Locate the cell with the specified text and output its (X, Y) center coordinate. 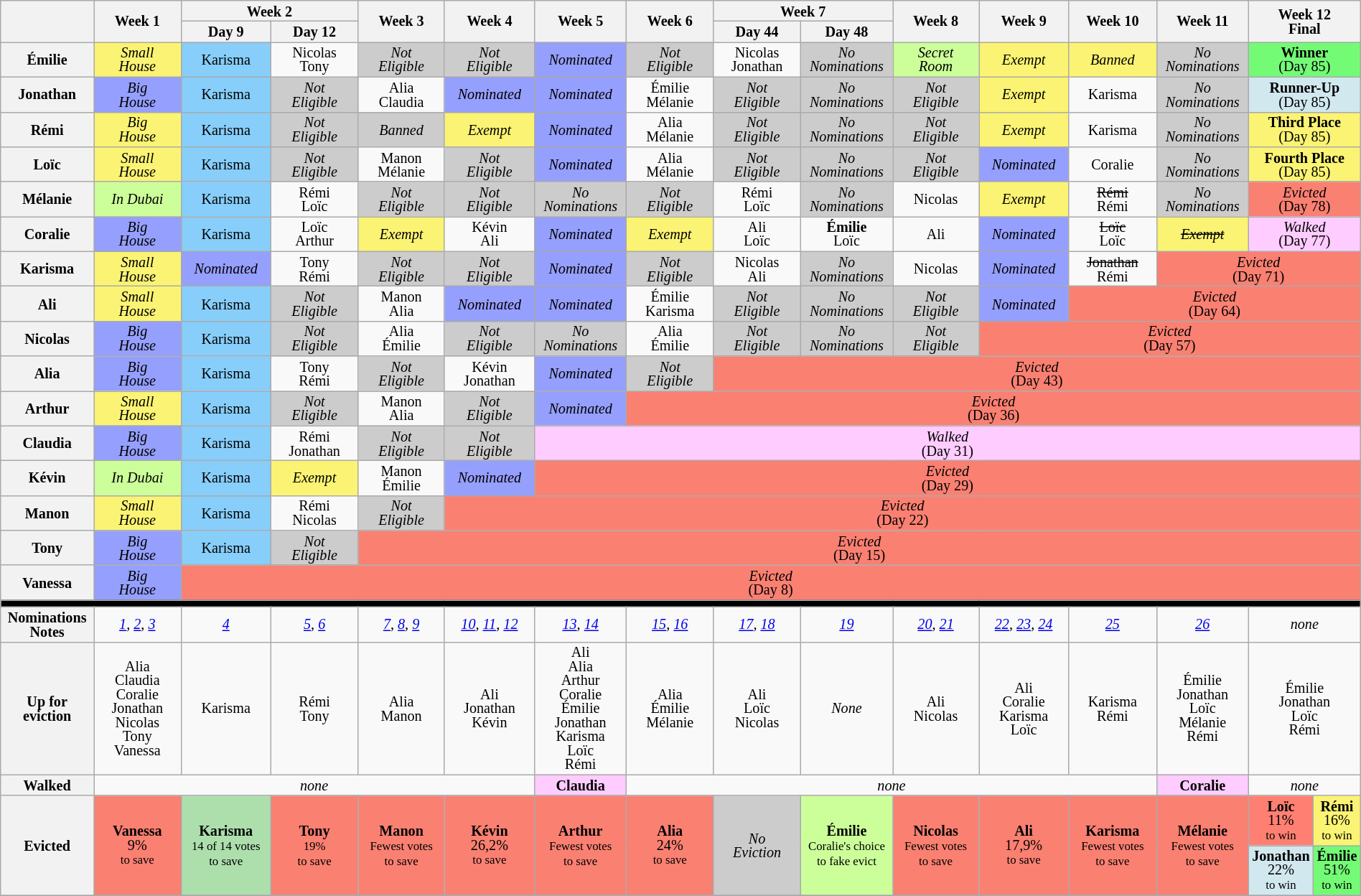
Day 9 (225, 32)
MélanieFewest votesto save (1202, 846)
ÉmilieJonathanLoïcRémi (1304, 708)
AliaClaudia (401, 95)
Runner-Up(Day 85) (1304, 95)
Week 11 (1202, 22)
Evicted(Day 8) (771, 583)
ÉmilieLoïc (846, 234)
Mélanie (47, 200)
NominationsNotes (47, 625)
Week 3 (401, 22)
AliaClaudiaCoralieJonathanNicolasTonyVanessa (137, 708)
Rémi16%to win (1337, 821)
ManonÉmilie (401, 478)
Ali17,9%to save (1024, 846)
Karisma14 of 14 votesto save (225, 846)
Evicted(Day 29) (948, 478)
Week 12Final (1304, 22)
Fourth Place(Day 85) (1304, 165)
RémiNicolas (314, 514)
Evicted (47, 846)
AliNicolas (936, 708)
Walked(Day 31) (948, 444)
AliaManon (401, 708)
LoïcArthur (314, 234)
4 (225, 625)
Evicted(Day 36) (993, 409)
AliJonathanKévin (490, 708)
Week 10 (1113, 22)
Evicted(Day 64) (1215, 304)
Vanessa9%to save (137, 846)
Week 2 (270, 11)
15, 16 (670, 625)
Week 8 (936, 22)
ÉmilieKarisma (670, 304)
AliLoïcNicolas (757, 708)
NicolasTony (314, 60)
22, 23, 24 (1024, 625)
25 (1113, 625)
AliCoralieKarismaLoïc (1024, 708)
ManonMélanie (401, 165)
NoEviction (757, 846)
AliAliaArthurCoralieÉmilieJonathanKarismaLoïcRémi (580, 708)
19 (846, 625)
KarismaFewest votesto save (1113, 846)
Alia24%to save (670, 846)
RémiRémi (1113, 200)
Walked (47, 785)
10, 11, 12 (490, 625)
Jonathan (47, 95)
AliaÉmilieMélanie (670, 708)
Émilie51%to win (1337, 871)
Vanessa (47, 583)
1, 2, 3 (137, 625)
Walked(Day 77) (1304, 234)
Rémi (47, 129)
Tony19% to save (314, 846)
Winner(Day 85) (1304, 60)
Evicted(Day 15) (859, 549)
20, 21 (936, 625)
Week 5 (580, 22)
Jonathan22%to win (1281, 871)
Evicted(Day 57) (1170, 339)
Week 7 (803, 11)
Evicted(Day 22) (902, 514)
ÉmilieCoralie's choiceto fake evict (846, 846)
JonathanRémi (1113, 270)
KarismaRémi (1113, 708)
Loïc (47, 165)
AliLoïc (757, 234)
13, 14 (580, 625)
NicolasFewest votesto save (936, 846)
Day 44 (757, 32)
ManonFewest votesto save (401, 846)
None (846, 708)
LoïcLoïc (1113, 234)
Tony (47, 549)
Week 4 (490, 22)
SecretRoom (936, 60)
KévinAli (490, 234)
ÉmilieMélanie (670, 95)
Third Place(Day 85) (1304, 129)
NicolasAli (757, 270)
Up for eviction (47, 708)
RémiJonathan (314, 444)
Evicted(Day 78) (1304, 200)
Arthur (47, 409)
Émilie (47, 60)
Evicted(Day 71) (1258, 270)
5, 6 (314, 625)
Week 1 (137, 22)
Week 6 (670, 22)
7, 8, 9 (401, 625)
Loïc11%to win (1281, 821)
Evicted(Day 43) (1037, 373)
Day 12 (314, 32)
Alia (47, 373)
Day 48 (846, 32)
17, 18 (757, 625)
Kévin (47, 478)
KévinJonathan (490, 373)
ArthurFewest votesto save (580, 846)
Week 9 (1024, 22)
26 (1202, 625)
NicolasJonathan (757, 60)
Manon (47, 514)
Kévin26,2%to save (490, 846)
ÉmilieJonathanLoïcMélanieRémi (1202, 708)
RémiTony (314, 708)
